Extract the [x, y] coordinate from the center of the cell holding the provided text.  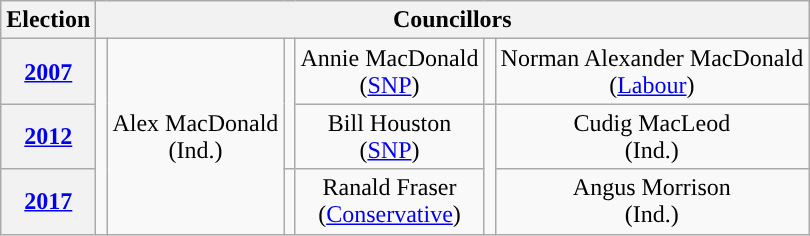
Councillors [452, 20]
Cudig MacLeod(Ind.) [652, 136]
2007 [48, 72]
Bill Houston(SNP) [390, 136]
2012 [48, 136]
Angus Morrison(Ind.) [652, 202]
Annie MacDonald(SNP) [390, 72]
Election [48, 20]
Alex MacDonald(Ind.) [196, 136]
Norman Alexander MacDonald(Labour) [652, 72]
Ranald Fraser(Conservative) [390, 202]
2017 [48, 202]
